Scan for the cell matching the given text and deliver its (x, y) coordinate at center. 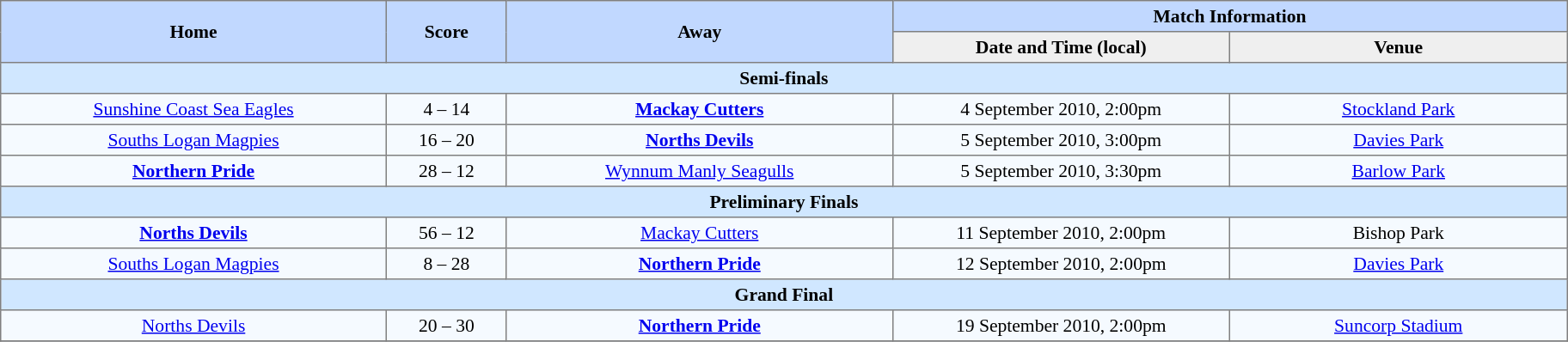
Stockland Park (1398, 109)
19 September 2010, 2:00pm (1061, 326)
Away (700, 32)
5 September 2010, 3:00pm (1061, 140)
11 September 2010, 2:00pm (1061, 233)
Semi-finals (784, 78)
20 – 30 (446, 326)
4 – 14 (446, 109)
28 – 12 (446, 171)
Preliminary Finals (784, 202)
Bishop Park (1398, 233)
5 September 2010, 3:30pm (1061, 171)
4 September 2010, 2:00pm (1061, 109)
Date and Time (local) (1061, 47)
Home (194, 32)
Barlow Park (1398, 171)
16 – 20 (446, 140)
Venue (1398, 47)
56 – 12 (446, 233)
Sunshine Coast Sea Eagles (194, 109)
12 September 2010, 2:00pm (1061, 264)
Suncorp Stadium (1398, 326)
Match Information (1229, 16)
8 – 28 (446, 264)
Grand Final (784, 295)
Score (446, 32)
Wynnum Manly Seagulls (700, 171)
